Scan for the cell matching the given text and deliver its (x, y) coordinate at center. 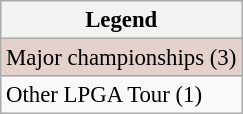
Other LPGA Tour (1) (122, 95)
Legend (122, 20)
Major championships (3) (122, 58)
